Return (x, y) of the center of cell containing provided text 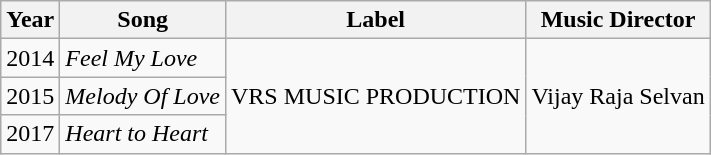
Melody Of Love (143, 96)
Year (30, 20)
2017 (30, 134)
Vijay Raja Selvan (618, 96)
Heart to Heart (143, 134)
Label (375, 20)
Song (143, 20)
2014 (30, 58)
VRS MUSIC PRODUCTION (375, 96)
Music Director (618, 20)
2015 (30, 96)
Feel My Love (143, 58)
